Return the (x, y) coordinate for the center point of the cell that contains the specified text.  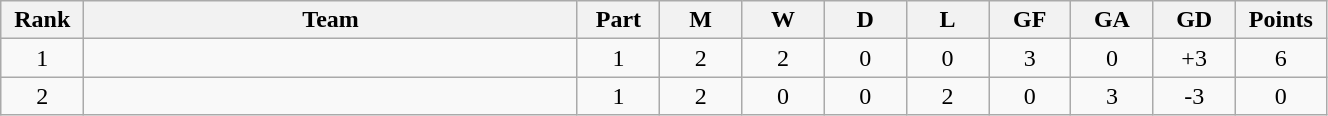
GF (1030, 20)
W (783, 20)
Part (618, 20)
+3 (1194, 58)
L (947, 20)
6 (1280, 58)
GD (1194, 20)
D (865, 20)
M (701, 20)
Points (1280, 20)
Team (331, 20)
Rank (42, 20)
-3 (1194, 96)
GA (1112, 20)
